Determine the [X, Y] coordinate at the center of the cell enclosing the given text.  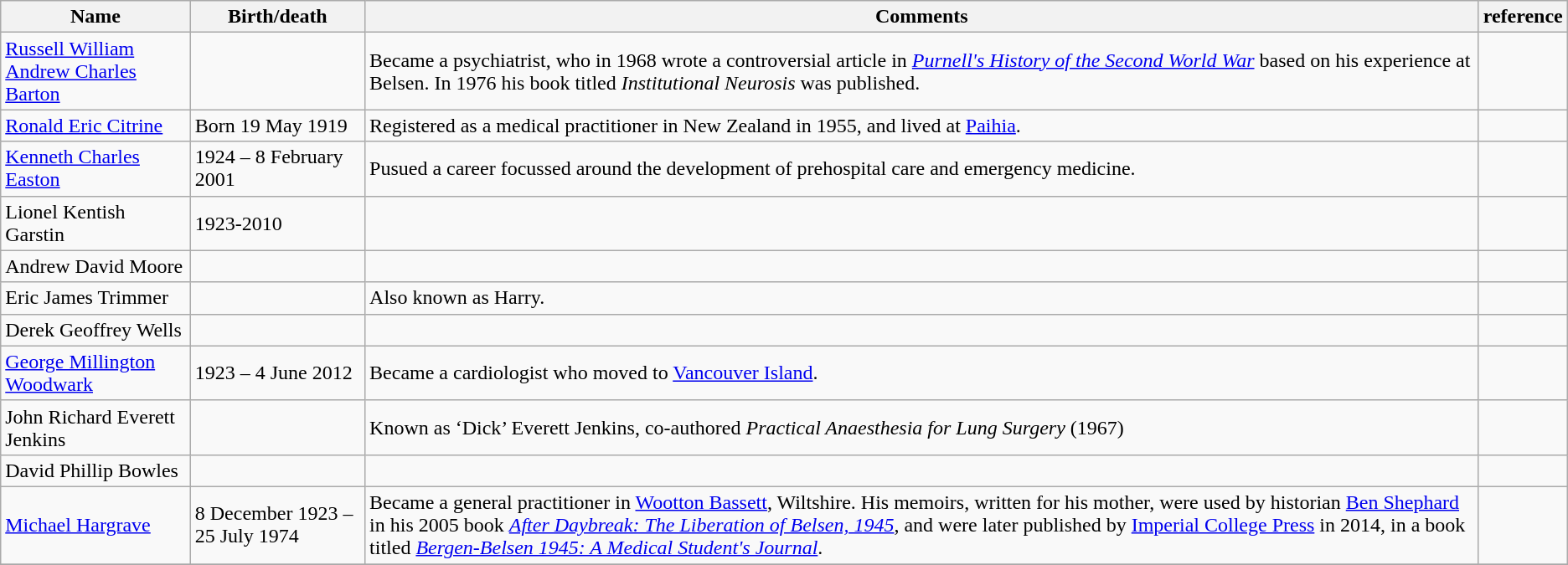
George Millington Woodwark [95, 373]
1923-2010 [277, 223]
Derek Geoffrey Wells [95, 330]
Ronald Eric Citrine [95, 126]
Birth/death [277, 17]
Kenneth Charles Easton [95, 169]
8 December 1923 – 25 July 1974 [277, 525]
David Phillip Bowles [95, 470]
Comments [922, 17]
Name [95, 17]
1923 – 4 June 2012 [277, 373]
Also known as Harry. [922, 298]
reference [1523, 17]
Andrew David Moore [95, 266]
Born 19 May 1919 [277, 126]
Lionel Kentish Garstin [95, 223]
Pusued a career focussed around the development of prehospital care and emergency medicine. [922, 169]
Russell William Andrew Charles Barton [95, 71]
Registered as a medical practitioner in New Zealand in 1955, and lived at Paihia. [922, 126]
John Richard Everett Jenkins [95, 427]
Became a cardiologist who moved to Vancouver Island. [922, 373]
Known as ‘Dick’ Everett Jenkins, co-authored Practical Anaesthesia for Lung Surgery (1967) [922, 427]
1924 – 8 February 2001 [277, 169]
Eric James Trimmer [95, 298]
Michael Hargrave [95, 525]
